Search for the cell housing the specified text and yield its [x, y] center coordinate. 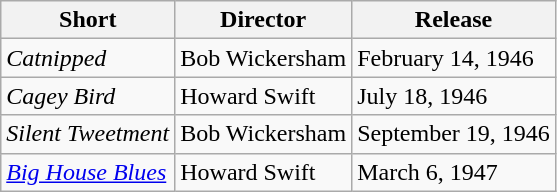
Big House Blues [88, 172]
March 6, 1947 [454, 172]
Silent Tweetment [88, 134]
February 14, 1946 [454, 58]
Director [264, 20]
Cagey Bird [88, 96]
September 19, 1946 [454, 134]
Catnipped [88, 58]
Short [88, 20]
July 18, 1946 [454, 96]
Release [454, 20]
